Find where the given text appears and provide that cell's center as [X, Y] coordinate. 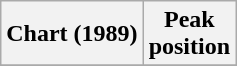
Chart (1989) [72, 34]
Peakposition [189, 34]
